Return [X, Y] of the center of cell containing provided text 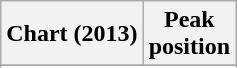
Peakposition [189, 34]
Chart (2013) [72, 34]
